Extract the (x, y) coordinate from the center of the cell holding the provided text.  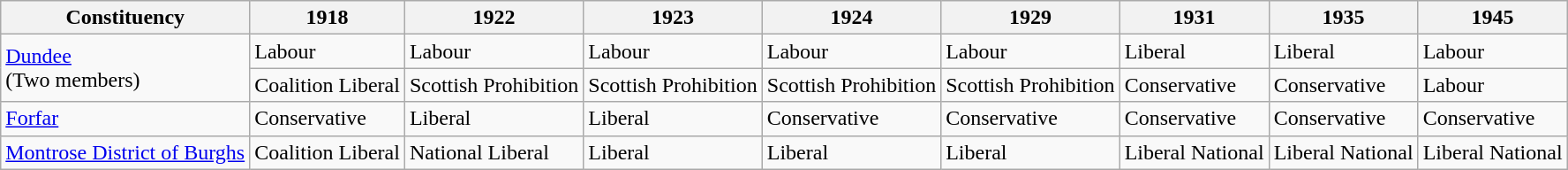
1924 (851, 18)
Montrose District of Burghs (125, 152)
1922 (494, 18)
Forfar (125, 119)
Constituency (125, 18)
National Liberal (494, 152)
1929 (1030, 18)
Dundee(Two members) (125, 68)
1918 (328, 18)
1931 (1194, 18)
1923 (673, 18)
1935 (1344, 18)
1945 (1492, 18)
